Locate the cell with the specified text and output its [x, y] center coordinate. 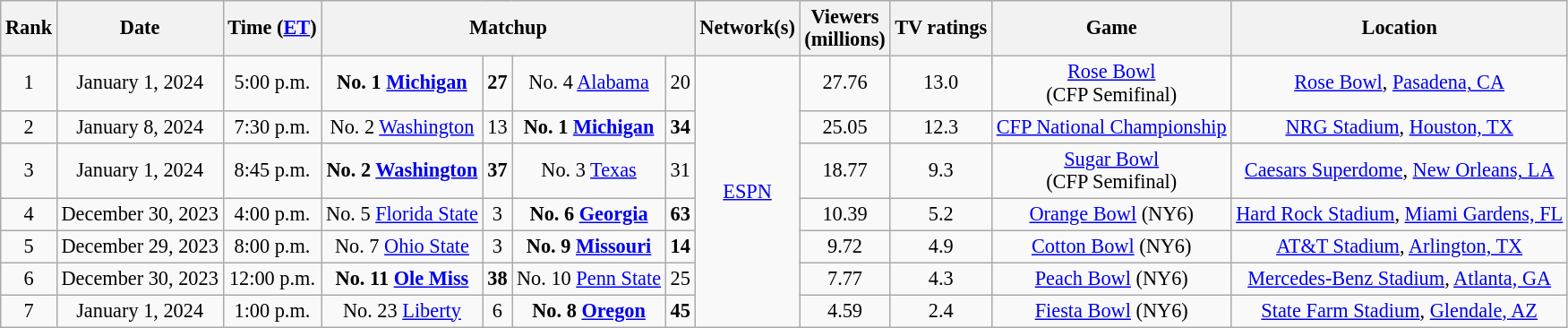
10.39 [845, 214]
ESPN [747, 191]
No. 23 Liberty [402, 310]
NRG Stadium, Houston, TX [1399, 126]
38 [498, 279]
Game [1110, 29]
8:00 p.m. [272, 246]
7.77 [845, 279]
18.77 [845, 170]
4.3 [941, 279]
CFP National Championship [1110, 126]
9.72 [845, 246]
Rose Bowl, Pasadena, CA [1399, 82]
5:00 p.m. [272, 82]
13 [498, 126]
14 [681, 246]
December 29, 2023 [140, 246]
7 [29, 310]
25 [681, 279]
Caesars Superdome, New Orleans, LA [1399, 170]
No. 8 Oregon [589, 310]
No. 10 Penn State [589, 279]
Rank [29, 29]
4.9 [941, 246]
Fiesta Bowl (NY6) [1110, 310]
13.0 [941, 82]
Hard Rock Stadium, Miami Gardens, FL [1399, 214]
Mercedes-Benz Stadium, Atlanta, GA [1399, 279]
Date [140, 29]
1 [29, 82]
No. 5 Florida State [402, 214]
No. 9 Missouri [589, 246]
No. 3 Texas [589, 170]
Viewers(millions) [845, 29]
4.59 [845, 310]
12:00 p.m. [272, 279]
State Farm Stadium, Glendale, AZ [1399, 310]
12.3 [941, 126]
Time (ET) [272, 29]
No. 7 Ohio State [402, 246]
7:30 p.m. [272, 126]
5.2 [941, 214]
5 [29, 246]
Rose Bowl(CFP Semifinal) [1110, 82]
Matchup [509, 29]
Location [1399, 29]
AT&T Stadium, Arlington, TX [1399, 246]
20 [681, 82]
9.3 [941, 170]
January 8, 2024 [140, 126]
TV ratings [941, 29]
34 [681, 126]
Network(s) [747, 29]
63 [681, 214]
31 [681, 170]
4:00 p.m. [272, 214]
27.76 [845, 82]
27 [498, 82]
No. 4 Alabama [589, 82]
1:00 p.m. [272, 310]
No. 6 Georgia [589, 214]
25.05 [845, 126]
Cotton Bowl (NY6) [1110, 246]
8:45 p.m. [272, 170]
4 [29, 214]
45 [681, 310]
Peach Bowl (NY6) [1110, 279]
37 [498, 170]
Orange Bowl (NY6) [1110, 214]
2 [29, 126]
Sugar Bowl(CFP Semifinal) [1110, 170]
2.4 [941, 310]
No. 11 Ole Miss [402, 279]
